Find where the given text appears and provide that cell's center as [X, Y] coordinate. 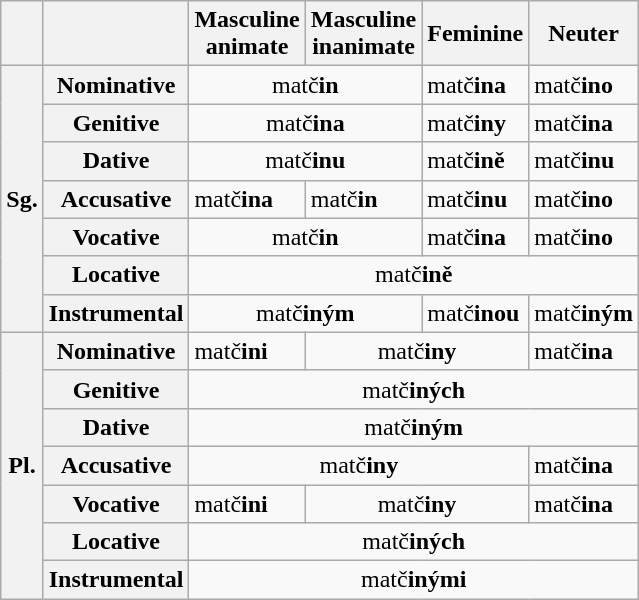
Feminine [476, 34]
Masculineanimate [247, 34]
matčinými [414, 580]
matčinou [476, 313]
Sg. [22, 199]
Pl. [22, 465]
Neuter [584, 34]
Masculineinanimate [363, 34]
